Output the [x, y] coordinate of the center of the cell containing the given text.  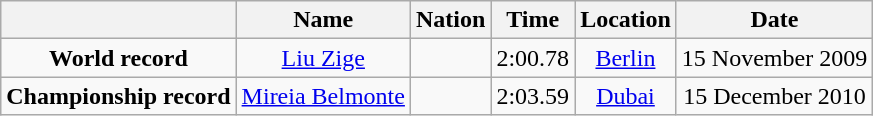
Berlin [626, 58]
Date [774, 20]
15 December 2010 [774, 96]
2:03.59 [533, 96]
2:00.78 [533, 58]
World record [118, 58]
Name [323, 20]
Nation [450, 20]
Liu Zige [323, 58]
Location [626, 20]
Time [533, 20]
Mireia Belmonte [323, 96]
Dubai [626, 96]
15 November 2009 [774, 58]
Championship record [118, 96]
